Search for the cell housing the specified text and yield its (X, Y) center coordinate. 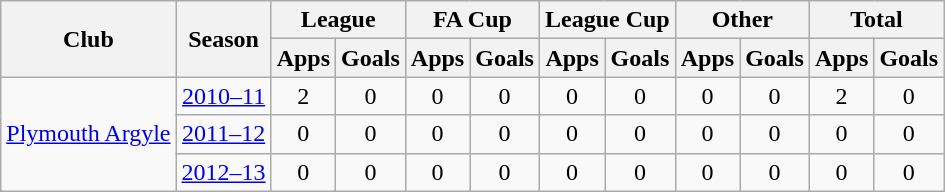
Club (88, 39)
League Cup (607, 20)
FA Cup (472, 20)
Other (742, 20)
2010–11 (224, 96)
2012–13 (224, 172)
Total (876, 20)
2011–12 (224, 134)
League (338, 20)
Plymouth Argyle (88, 134)
Season (224, 39)
